Return the [x, y] coordinate for the center point of the cell that contains the specified text.  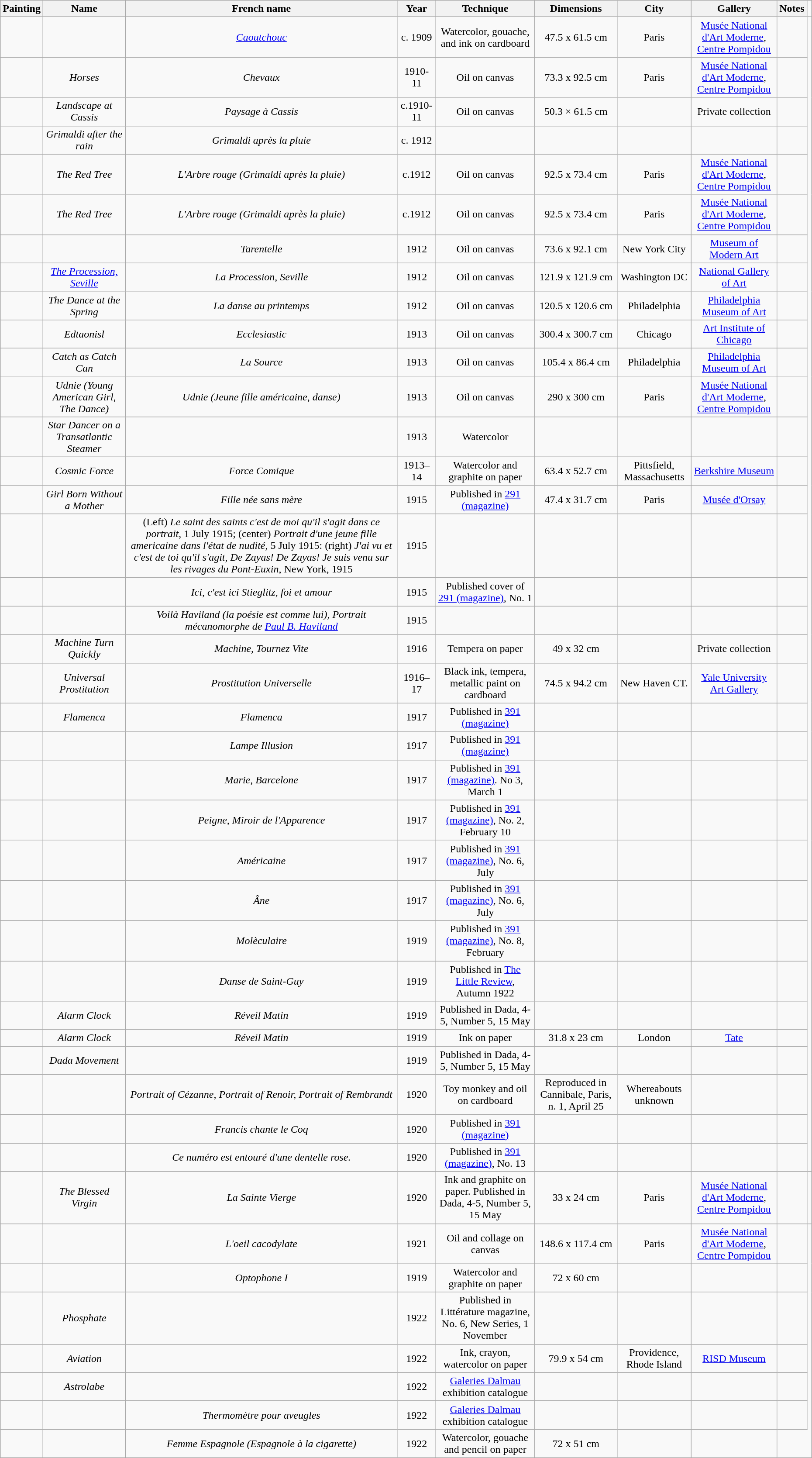
Toy monkey and oil on cardboard [485, 1095]
Technique [485, 9]
120.5 x 120.6 cm [576, 306]
Ink on paper [485, 1038]
47.5 x 61.5 cm [576, 37]
La Sainte Vierge [261, 1197]
50.3 × 61.5 cm [576, 112]
Force Comique [261, 472]
Published in 391 (magazine), No. 8, February [485, 941]
72 x 60 cm [576, 1278]
Grimaldi after the rain [85, 140]
Published in 391 (magazine), No. 13 [485, 1157]
Âne [261, 900]
L'oeil cacodylate [261, 1244]
Berkshire Museum [734, 472]
Washington DC [654, 277]
1916 [416, 649]
Reproduced in Cannibale, Paris, n. 1, April 25 [576, 1095]
Dimensions [576, 9]
Universal Prostitution [85, 683]
Horses [85, 77]
French name [261, 9]
73.3 x 92.5 cm [576, 77]
1921 [416, 1244]
Museum of Modern Art [734, 249]
Tarentelle [261, 249]
Voilà Haviland (la poésie est comme lui), Portrait mécanomorphe de Paul B. Haviland [261, 620]
Phosphate [85, 1318]
The Procession, Seville [85, 277]
National Gallery of Art [734, 277]
Caoutchouc [261, 37]
London [654, 1038]
Published in Littérature magazine, No. 6, New Series, 1 November [485, 1318]
73.6 x 92.1 cm [576, 249]
Lampe Illusion [261, 746]
Dada Movement [85, 1060]
Watercolor, gouache, and ink on cardboard [485, 37]
Thermomètre pour aveugles [261, 1415]
Femme Espagnole (Espagnole à la cigarette) [261, 1444]
c. 1909 [416, 37]
Published in The Little Review, Autumn 1922 [485, 981]
Notes [792, 9]
Optophone I [261, 1278]
31.8 x 23 cm [576, 1038]
Fille née sans mère [261, 500]
The Dance at the Spring [85, 306]
Paysage à Cassis [261, 112]
Gallery [734, 9]
Whereabouts unknown [654, 1095]
Published in 291 (magazine) [485, 500]
La danse au printemps [261, 306]
Providence, Rhode Island [654, 1358]
Udnie (Jeune fille américaine, danse) [261, 396]
Catch as Catch Can [85, 362]
Musée d'Orsay [734, 500]
New Haven CT. [654, 683]
Ink and graphite on paper. Published in Dada, 4-5, Number 5, 15 May [485, 1197]
Portrait of Cézanne, Portrait of Renoir, Portrait of Rembrandt [261, 1095]
Edtaonisl [85, 334]
Chevaux [261, 77]
New York City [654, 249]
Star Dancer on a Transatlantic Steamer [85, 437]
Peigne, Miroir de l'Apparence [261, 820]
33 x 24 cm [576, 1197]
Art Institute of Chicago [734, 334]
Aviation [85, 1358]
Américaine [261, 860]
74.5 x 94.2 cm [576, 683]
Landscape at Cassis [85, 112]
290 x 300 cm [576, 396]
79.9 x 54 cm [576, 1358]
Chicago [654, 334]
La Procession, Seville [261, 277]
Tate [734, 1038]
Published in 391 (magazine). No 3, March 1 [485, 780]
The Blessed Virgin [85, 1197]
Published cover of 291 (magazine), No. 1 [485, 592]
Yale University Art Gallery [734, 683]
Danse de Saint-Guy [261, 981]
Year [416, 9]
Pittsfield, Massachusetts [654, 472]
148.6 x 117.4 cm [576, 1244]
Machine, Tournez Vite [261, 649]
1913–14 [416, 472]
Udnie (Young American Girl, The Dance) [85, 396]
Black ink, tempera, metallic paint on cardboard [485, 683]
Marie, Barcelone [261, 780]
c.1910-11 [416, 112]
63.4 x 52.7 cm [576, 472]
Watercolor [485, 437]
Name [85, 9]
Girl Born Without a Mother [85, 500]
Astrolabe [85, 1387]
Oil and collage on canvas [485, 1244]
Painting [22, 9]
Tempera on paper [485, 649]
300.4 x 300.7 cm [576, 334]
Ink, crayon, watercolor on paper [485, 1358]
Published in 391 (magazine), No. 2, February 10 [485, 820]
RISD Museum [734, 1358]
City [654, 9]
Ici, c'est ici Stieglitz, foi et amour [261, 592]
1916–17 [416, 683]
Ecclesiastic [261, 334]
121.9 x 121.9 cm [576, 277]
Grimaldi après la pluie [261, 140]
Watercolor, gouache and pencil on paper [485, 1444]
Ce numéro est entouré d'une dentelle rose. [261, 1157]
47.4 x 31.7 cm [576, 500]
Cosmic Force [85, 472]
Francis chante le Coq [261, 1129]
72 x 51 cm [576, 1444]
c. 1912 [416, 140]
Prostitution Universelle [261, 683]
1910-11 [416, 77]
Molèculaire [261, 941]
Machine Turn Quickly [85, 649]
49 x 32 cm [576, 649]
105.4 x 86.4 cm [576, 362]
La Source [261, 362]
